Provide the [X, Y] coordinate of the cell's center where the given text is located.  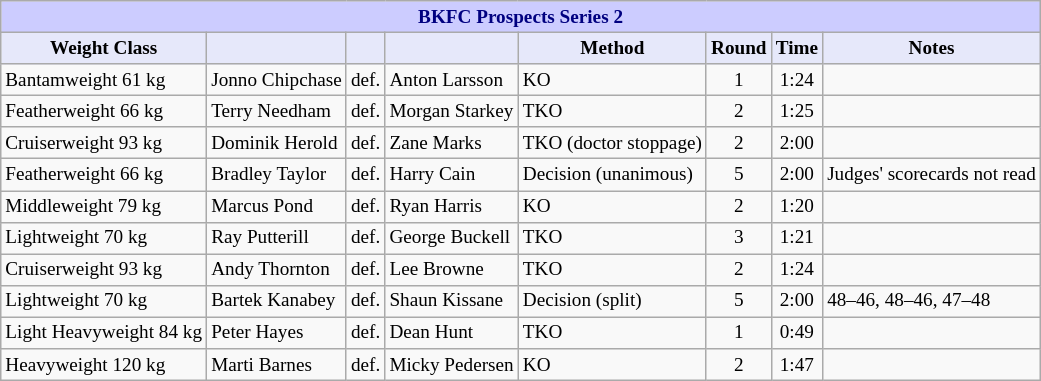
Bartek Kanabey [277, 301]
Shaun Kissane [452, 301]
Peter Hayes [277, 333]
Bradley Taylor [277, 175]
Middleweight 79 kg [104, 206]
Lee Browne [452, 270]
48–46, 48–46, 47–48 [932, 301]
Marti Barnes [277, 365]
3 [738, 238]
1:47 [796, 365]
Decision (unanimous) [612, 175]
1:25 [796, 111]
Method [612, 48]
Light Heavyweight 84 kg [104, 333]
0:49 [796, 333]
Marcus Pond [277, 206]
Decision (split) [612, 301]
Jonno Chipchase [277, 80]
Andy Thornton [277, 270]
Time [796, 48]
1:20 [796, 206]
Notes [932, 48]
Terry Needham [277, 111]
Judges' scorecards not read [932, 175]
TKO (doctor stoppage) [612, 143]
Ryan Harris [452, 206]
Micky Pedersen [452, 365]
Bantamweight 61 kg [104, 80]
Ray Putterill [277, 238]
Dean Hunt [452, 333]
Weight Class [104, 48]
BKFC Prospects Series 2 [521, 17]
Anton Larsson [452, 80]
1:21 [796, 238]
George Buckell [452, 238]
Zane Marks [452, 143]
Round [738, 48]
Morgan Starkey [452, 111]
Dominik Herold [277, 143]
Harry Cain [452, 175]
Heavyweight 120 kg [104, 365]
